Detect which cell encompasses the target text, then output its (X, Y) center coordinate. 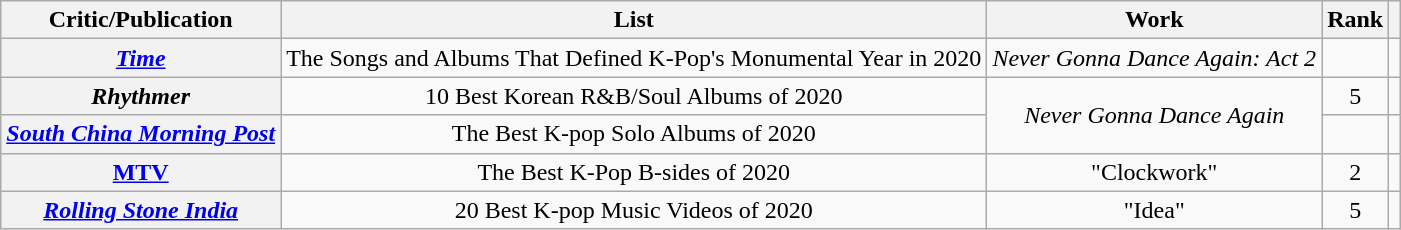
"Idea" (1154, 210)
Rolling Stone India (141, 210)
"Clockwork" (1154, 172)
The Best K-pop Solo Albums of 2020 (634, 134)
MTV (141, 172)
Rhythmer (141, 96)
Time (141, 58)
Never Gonna Dance Again: Act 2 (1154, 58)
The Best K-Pop B-sides of 2020 (634, 172)
Never Gonna Dance Again (1154, 115)
10 Best Korean R&B/Soul Albums of 2020 (634, 96)
Critic/Publication (141, 20)
List (634, 20)
South China Morning Post (141, 134)
Work (1154, 20)
20 Best K-pop Music Videos of 2020 (634, 210)
2 (1356, 172)
Rank (1356, 20)
The Songs and Albums That Defined K-Pop's Monumental Year in 2020 (634, 58)
